Locate the cell with the specified text and output its [x, y] center coordinate. 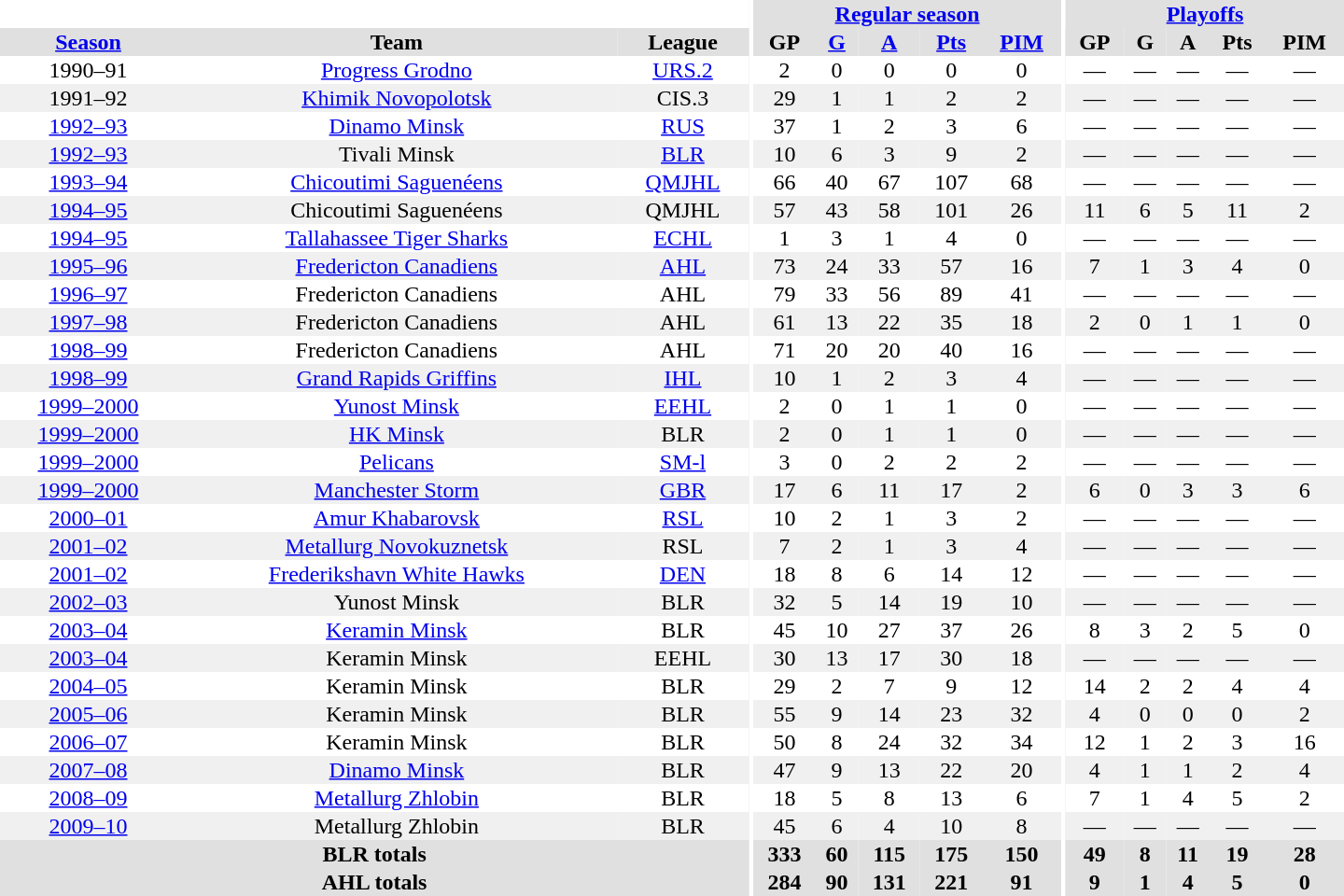
CIS.3 [683, 98]
2007–08 [88, 770]
61 [784, 322]
Tivali Minsk [397, 154]
1997–98 [88, 322]
73 [784, 266]
2008–09 [88, 798]
Frederikshavn White Hawks [397, 574]
ECHL [683, 238]
56 [889, 294]
67 [889, 182]
Tallahassee Tiger Sharks [397, 238]
Grand Rapids Griffins [397, 378]
Amur Khabarovsk [397, 518]
Metallurg Novokuznetsk [397, 546]
68 [1021, 182]
Season [88, 42]
SM-l [683, 462]
Playoffs [1205, 14]
50 [784, 742]
URS.2 [683, 70]
DEN [683, 574]
91 [1021, 882]
101 [951, 210]
28 [1305, 854]
71 [784, 350]
107 [951, 182]
60 [837, 854]
90 [837, 882]
1991–92 [88, 98]
1993–94 [88, 182]
150 [1021, 854]
Pelicans [397, 462]
RUS [683, 126]
Khimik Novopolotsk [397, 98]
55 [784, 714]
GBR [683, 490]
Progress Grodno [397, 70]
23 [951, 714]
175 [951, 854]
1996–97 [88, 294]
Team [397, 42]
HK Minsk [397, 434]
115 [889, 854]
27 [889, 630]
2002–03 [88, 602]
Manchester Storm [397, 490]
AHL totals [374, 882]
131 [889, 882]
79 [784, 294]
34 [1021, 742]
1995–96 [88, 266]
2009–10 [88, 826]
2005–06 [88, 714]
221 [951, 882]
BLR totals [374, 854]
49 [1095, 854]
47 [784, 770]
Regular season [907, 14]
43 [837, 210]
58 [889, 210]
35 [951, 322]
66 [784, 182]
League [683, 42]
333 [784, 854]
2004–05 [88, 686]
89 [951, 294]
IHL [683, 378]
1990–91 [88, 70]
2000–01 [88, 518]
2006–07 [88, 742]
284 [784, 882]
41 [1021, 294]
